Determine the [x, y] coordinate at the center of the cell enclosing the given text.  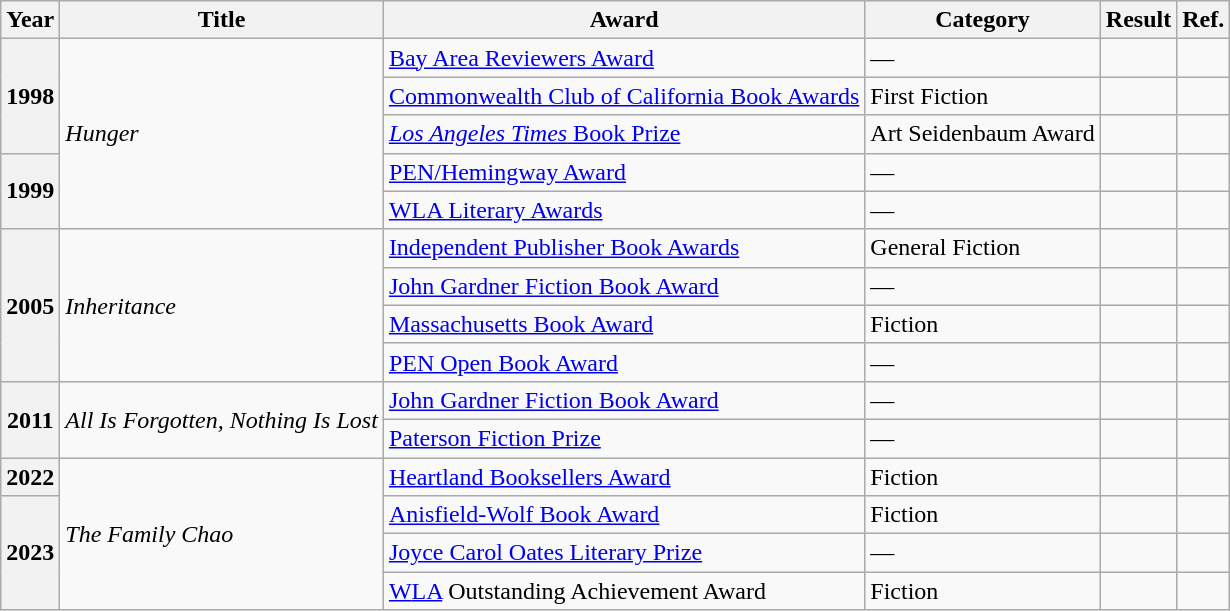
Ref. [1204, 20]
Result [1138, 20]
The Family Chao [222, 534]
2011 [30, 419]
Bay Area Reviewers Award [624, 58]
2005 [30, 305]
Commonwealth Club of California Book Awards [624, 96]
WLA Outstanding Achievement Award [624, 591]
First Fiction [982, 96]
WLA Literary Awards [624, 210]
Art Seidenbaum Award [982, 134]
Inheritance [222, 305]
Joyce Carol Oates Literary Prize [624, 553]
PEN/Hemingway Award [624, 172]
Award [624, 20]
PEN Open Book Award [624, 362]
1999 [30, 191]
Hunger [222, 134]
Anisfield-Wolf Book Award [624, 515]
Massachusetts Book Award [624, 324]
2022 [30, 477]
General Fiction [982, 248]
Category [982, 20]
Los Angeles Times Book Prize [624, 134]
1998 [30, 96]
Year [30, 20]
Title [222, 20]
All Is Forgotten, Nothing Is Lost [222, 419]
Paterson Fiction Prize [624, 438]
2023 [30, 553]
Independent Publisher Book Awards [624, 248]
Heartland Booksellers Award [624, 477]
